Return the (x, y) coordinate for the center point of the cell that contains the specified text.  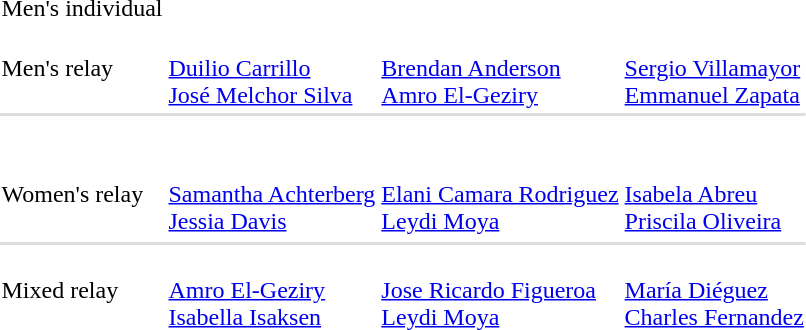
Duilio CarrilloJosé Melchor Silva (272, 68)
Isabela AbreuPriscila Oliveira (714, 194)
Men's relay (82, 68)
Women's relay (82, 194)
Brendan AndersonAmro El-Geziry (500, 68)
Sergio VillamayorEmmanuel Zapata (714, 68)
Elani Camara RodriguezLeydi Moya (500, 194)
Samantha AchterbergJessia Davis (272, 194)
